Search for the cell housing the specified text and yield its [x, y] center coordinate. 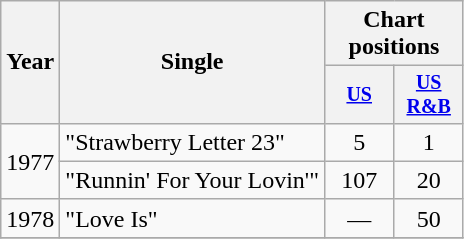
"Strawberry Letter 23" [192, 142]
1977 [30, 161]
Chart positions [394, 34]
US [358, 94]
USR&B [428, 94]
50 [428, 218]
Single [192, 62]
"Runnin' For Your Lovin'" [192, 180]
— [358, 218]
20 [428, 180]
Year [30, 62]
107 [358, 180]
1978 [30, 218]
1 [428, 142]
5 [358, 142]
"Love Is" [192, 218]
